Determine the [X, Y] coordinate at the center of the cell enclosing the given text.  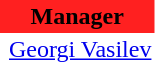
Manager [77, 16]
